From the cell containing the given text, extract its center point as (X, Y) coordinate. 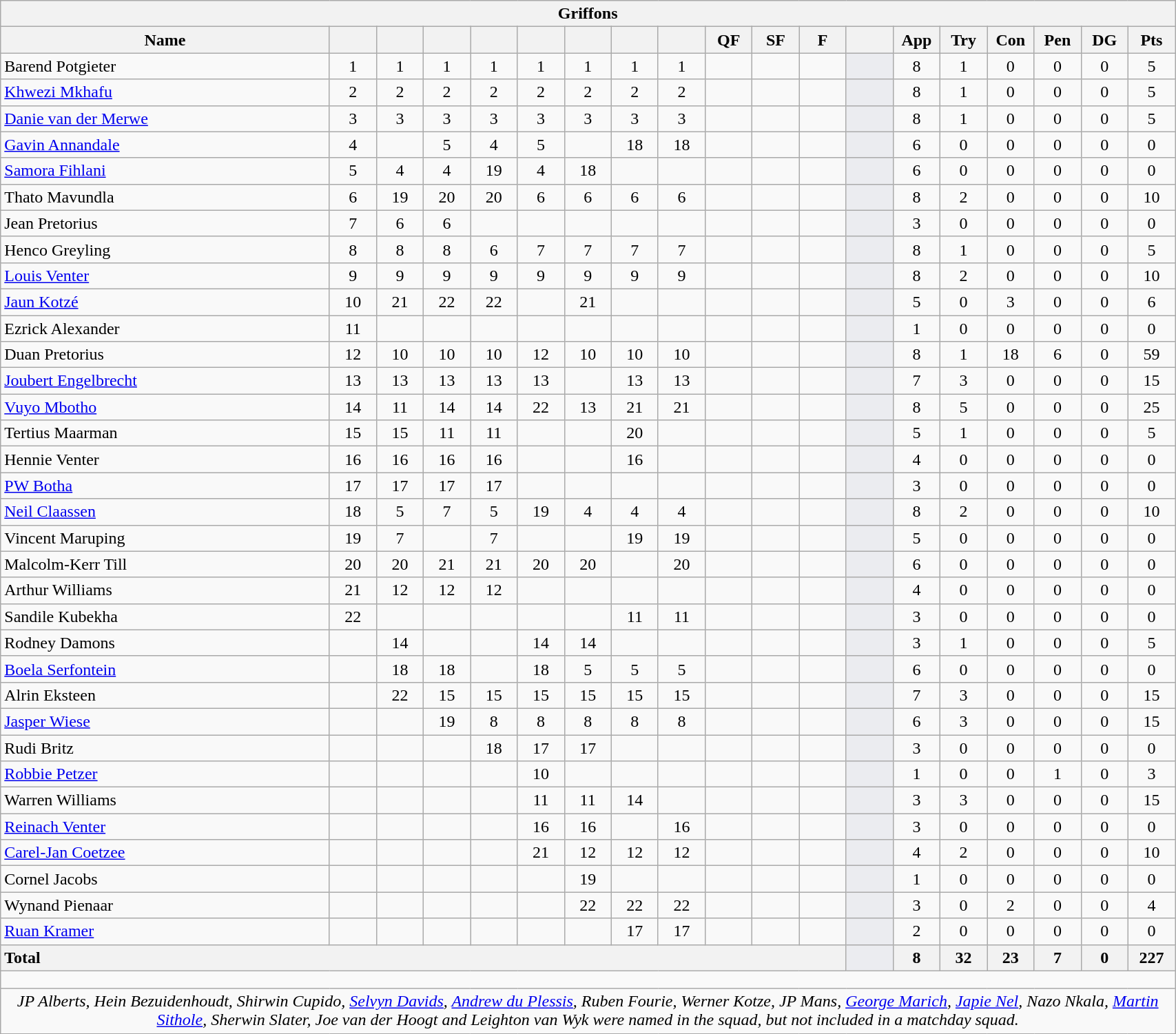
Robbie Petzer (165, 774)
Jean Pretorius (165, 223)
Name (165, 40)
Duan Pretorius (165, 355)
Jaun Kotzé (165, 302)
Malcolm-Kerr Till (165, 564)
Henco Greyling (165, 249)
Hennie Venter (165, 459)
Alrin Eksteen (165, 695)
Gavin Annandale (165, 145)
Jasper Wiese (165, 721)
Louis Venter (165, 276)
Joubert Engelbrecht (165, 381)
Try (964, 40)
59 (1151, 355)
F (823, 40)
Sandile Kubekha (165, 617)
Rodney Damons (165, 643)
Neil Claassen (165, 512)
Carel-Jan Coetzee (165, 853)
Samora Fihlani (165, 171)
Pts (1151, 40)
Tertius Maarman (165, 433)
Total (423, 958)
Ruan Kramer (165, 931)
227 (1151, 958)
32 (964, 958)
Pen (1058, 40)
Danie van der Merwe (165, 118)
DG (1104, 40)
23 (1011, 958)
Ezrick Alexander (165, 329)
Wynand Pienaar (165, 905)
PW Botha (165, 486)
Khwezi Mkhafu (165, 92)
Rudi Britz (165, 747)
Griffons (588, 14)
SF (776, 40)
Arthur Williams (165, 590)
QF (729, 40)
Con (1011, 40)
Cornel Jacobs (165, 879)
Warren Williams (165, 800)
Thato Mavundla (165, 197)
Reinach Venter (165, 827)
Vuyo Mbotho (165, 407)
Boela Serfontein (165, 669)
Vincent Maruping (165, 538)
App (916, 40)
Barend Potgieter (165, 66)
25 (1151, 407)
